Scan for the cell matching the given text and deliver its (x, y) coordinate at center. 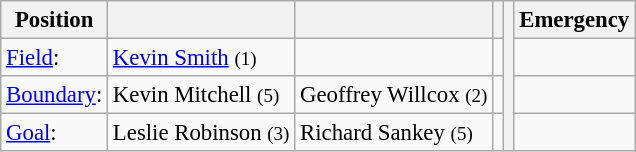
Boundary: (54, 95)
Richard Sankey (5) (394, 133)
Leslie Robinson (3) (202, 133)
Geoffrey Willcox (2) (394, 95)
Goal: (54, 133)
Emergency (574, 20)
Field: (54, 58)
Kevin Smith (1) (202, 58)
Kevin Mitchell (5) (202, 95)
Position (54, 20)
